Provide the (X, Y) coordinate of the cell's center where the given text is located.  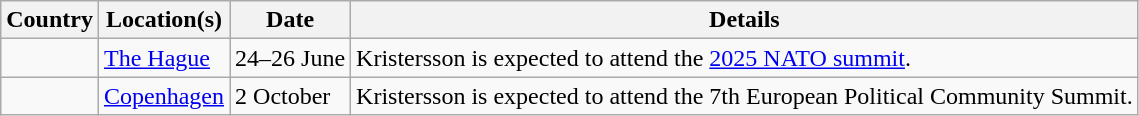
Kristersson is expected to attend the 2025 NATO summit. (745, 58)
Details (745, 20)
Location(s) (164, 20)
Country (50, 20)
The Hague (164, 58)
Date (290, 20)
Kristersson is expected to attend the 7th European Political Community Summit. (745, 96)
2 October (290, 96)
24–26 June (290, 58)
Copenhagen (164, 96)
